Output the [x, y] coordinate of the center of the cell containing the given text.  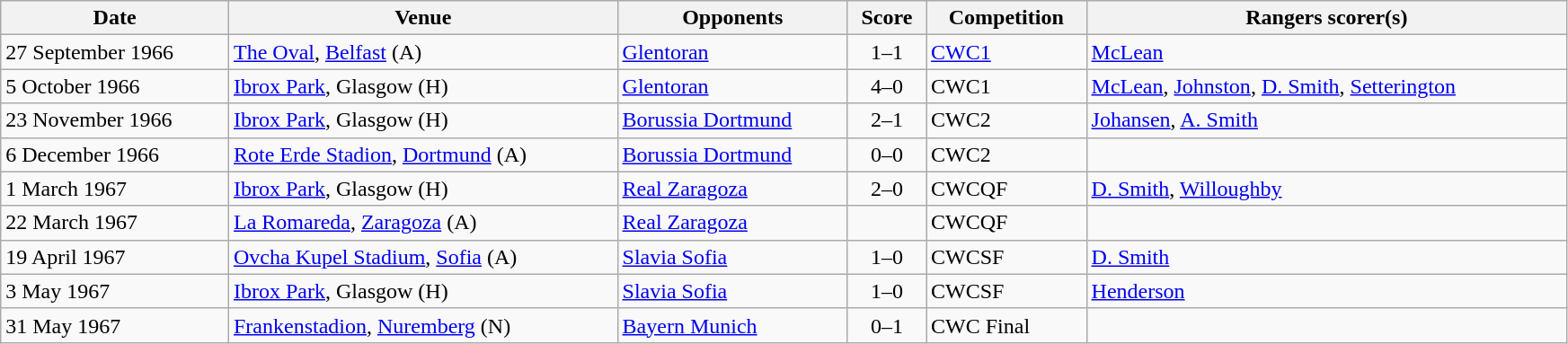
Rote Erde Stadion, Dortmund (A) [422, 154]
Johansen, A. Smith [1326, 120]
0–1 [886, 325]
The Oval, Belfast (A) [422, 52]
2–0 [886, 189]
3 May 1967 [115, 291]
Venue [422, 18]
McLean, Johnston, D. Smith, Setterington [1326, 86]
D. Smith [1326, 257]
La Romareda, Zaragoza (A) [422, 223]
5 October 1966 [115, 86]
4–0 [886, 86]
1–1 [886, 52]
CWC Final [1006, 325]
McLean [1326, 52]
0–0 [886, 154]
22 March 1967 [115, 223]
31 May 1967 [115, 325]
6 December 1966 [115, 154]
23 November 1966 [115, 120]
Opponents [732, 18]
Bayern Munich [732, 325]
Date [115, 18]
Competition [1006, 18]
Rangers scorer(s) [1326, 18]
Score [886, 18]
Henderson [1326, 291]
19 April 1967 [115, 257]
1 March 1967 [115, 189]
27 September 1966 [115, 52]
Ovcha Kupel Stadium, Sofia (A) [422, 257]
D. Smith, Willoughby [1326, 189]
Frankenstadion, Nuremberg (N) [422, 325]
2–1 [886, 120]
